Output the (x, y) coordinate of the center of the cell containing the given text.  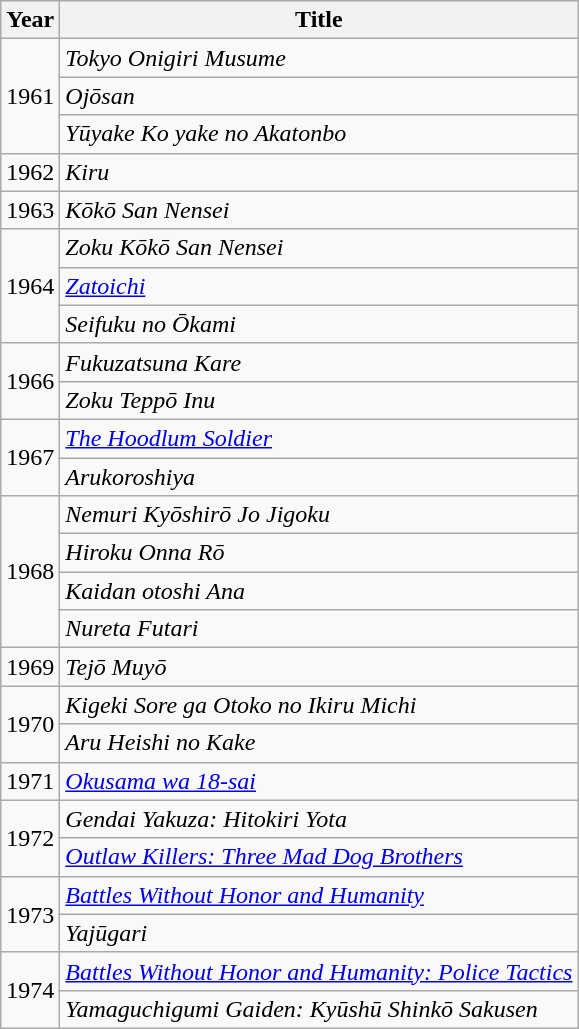
Fukuzatsuna Kare (319, 362)
Outlaw Killers: Three Mad Dog Brothers (319, 857)
1963 (30, 210)
Kiru (319, 172)
Arukoroshiya (319, 477)
1966 (30, 381)
Battles Without Honor and Humanity (319, 895)
1969 (30, 667)
1974 (30, 990)
1962 (30, 172)
Tokyo Onigiri Musume (319, 58)
Tejō Muyō (319, 667)
Kaidan otoshi Ana (319, 591)
Yajūgari (319, 933)
1964 (30, 286)
Yūyake Ko yake no Akatonbo (319, 134)
Zoku Kōkō San Nensei (319, 248)
Seifuku no Ōkami (319, 324)
1970 (30, 724)
Nureta Futari (319, 629)
Nemuri Kyōshirō Jo Jigoku (319, 515)
1961 (30, 96)
Title (319, 20)
Okusama wa 18-sai (319, 781)
Hiroku Onna Rō (319, 553)
Yamaguchigumi Gaiden: Kyūshū Shinkō Sakusen (319, 1009)
1971 (30, 781)
The Hoodlum Soldier (319, 438)
Zatoichi (319, 286)
1968 (30, 572)
Aru Heishi no Kake (319, 743)
1973 (30, 914)
Zoku Teppō Inu (319, 400)
Year (30, 20)
Gendai Yakuza: Hitokiri Yota (319, 819)
Battles Without Honor and Humanity: Police Tactics (319, 971)
Kigeki Sore ga Otoko no Ikiru Michi (319, 705)
Kōkō San Nensei (319, 210)
1967 (30, 457)
1972 (30, 838)
Ojōsan (319, 96)
